Identify which cell holds the provided text, then report its (X, Y) central coordinate. 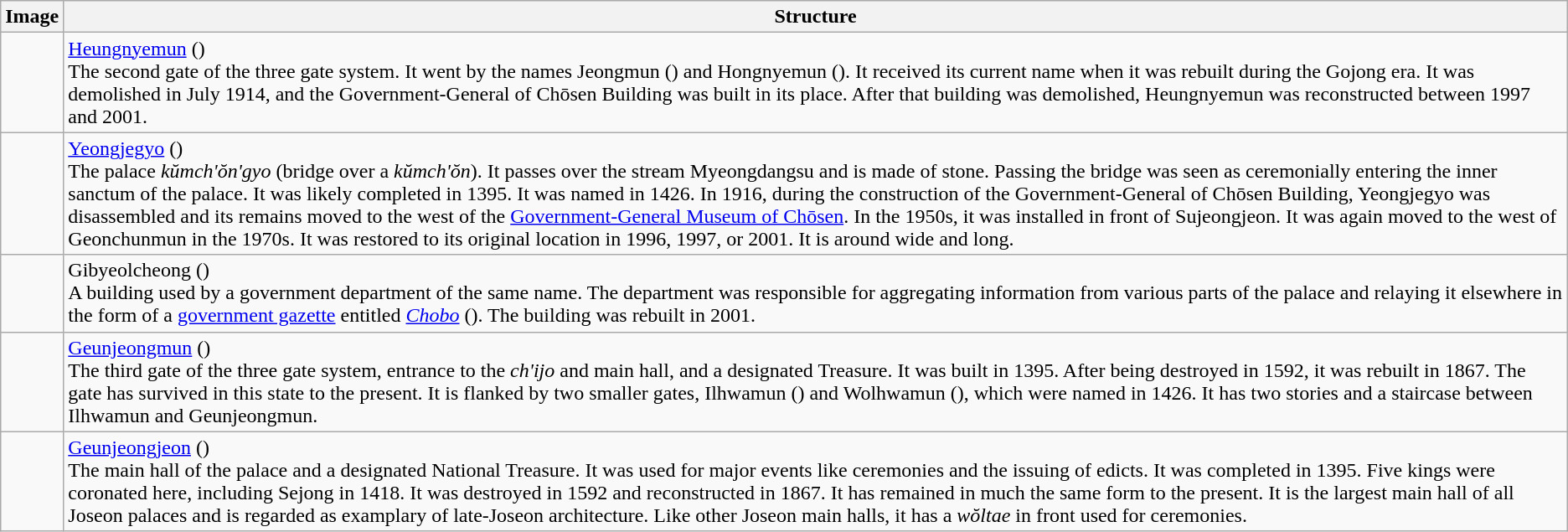
Image (32, 17)
Structure (816, 17)
